Determine the [X, Y] coordinate at the center of the cell enclosing the given text.  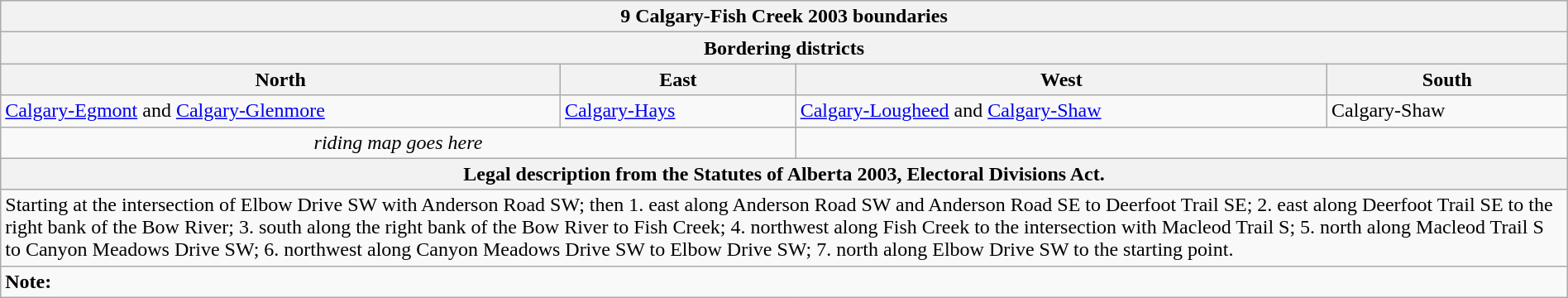
riding map goes here [399, 142]
Legal description from the Statutes of Alberta 2003, Electoral Divisions Act. [784, 174]
South [1447, 79]
Note: [784, 281]
Bordering districts [784, 48]
Calgary-Egmont and Calgary-Glenmore [281, 111]
9 Calgary-Fish Creek 2003 boundaries [784, 17]
Calgary-Shaw [1447, 111]
Calgary-Lougheed and Calgary-Shaw [1061, 111]
Calgary-Hays [678, 111]
West [1061, 79]
East [678, 79]
North [281, 79]
